For the text-containing cell, return its midpoint in (x, y) coordinate format. 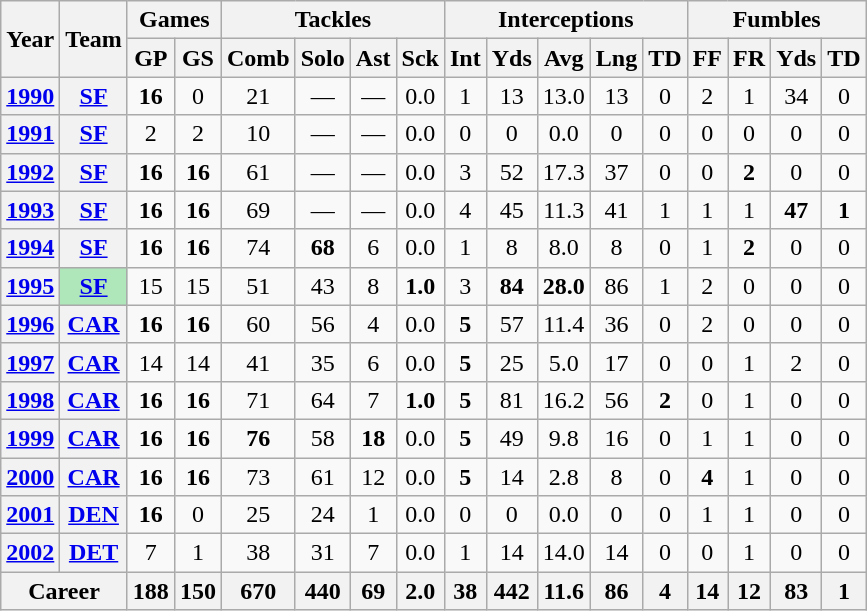
Int (465, 58)
DET (94, 553)
Tackles (332, 20)
13.0 (564, 96)
76 (258, 438)
1996 (30, 324)
Lng (616, 58)
GP (150, 58)
Year (30, 39)
14.0 (564, 553)
2000 (30, 477)
188 (150, 591)
Sck (420, 58)
73 (258, 477)
21 (258, 96)
16.2 (564, 400)
FR (750, 58)
74 (258, 248)
83 (796, 591)
31 (322, 553)
Solo (322, 58)
2.0 (420, 591)
34 (796, 96)
17 (616, 362)
35 (322, 362)
24 (322, 515)
11.6 (564, 591)
43 (322, 286)
1994 (30, 248)
68 (322, 248)
2.8 (564, 477)
442 (512, 591)
Games (174, 20)
440 (322, 591)
18 (373, 438)
Fumbles (776, 20)
47 (796, 210)
150 (198, 591)
81 (512, 400)
9.8 (564, 438)
1998 (30, 400)
2002 (30, 553)
10 (258, 134)
71 (258, 400)
49 (512, 438)
Comb (258, 58)
1995 (30, 286)
8.0 (564, 248)
28.0 (564, 286)
1992 (30, 172)
Avg (564, 58)
37 (616, 172)
1993 (30, 210)
Career (64, 591)
52 (512, 172)
Team (94, 39)
2001 (30, 515)
1997 (30, 362)
58 (322, 438)
FF (707, 58)
1990 (30, 96)
64 (322, 400)
11.3 (564, 210)
DEN (94, 515)
1991 (30, 134)
GS (198, 58)
670 (258, 591)
84 (512, 286)
57 (512, 324)
51 (258, 286)
36 (616, 324)
11.4 (564, 324)
Ast (373, 58)
Interceptions (566, 20)
60 (258, 324)
1999 (30, 438)
17.3 (564, 172)
5.0 (564, 362)
45 (512, 210)
